Provide the [x, y] coordinate of the cell's center where the given text is located.  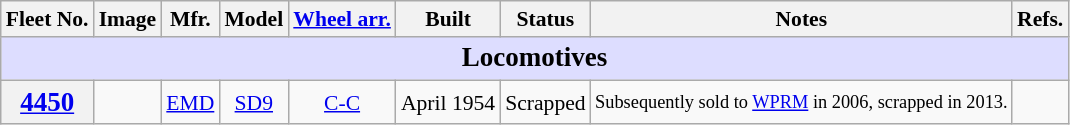
April 1954 [448, 103]
Status [545, 19]
EMD [190, 103]
Built [448, 19]
Model [254, 19]
Mfr. [190, 19]
Refs. [1040, 19]
Wheel arr. [342, 19]
C-C [342, 103]
SD9 [254, 103]
Fleet No. [48, 19]
Notes [802, 19]
4450 [48, 103]
Scrapped [545, 103]
Locomotives [535, 59]
Subsequently sold to WPRM in 2006, scrapped in 2013. [802, 103]
Image [128, 19]
